Identify which cell holds the provided text, then report its [X, Y] central coordinate. 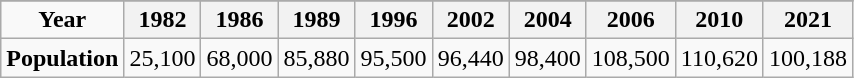
85,880 [316, 58]
95,500 [394, 58]
68,000 [240, 58]
100,188 [808, 58]
2002 [470, 20]
2004 [548, 20]
25,100 [162, 58]
Population [62, 58]
1986 [240, 20]
2021 [808, 20]
2010 [719, 20]
110,620 [719, 58]
108,500 [630, 58]
Year [62, 20]
1996 [394, 20]
1982 [162, 20]
1989 [316, 20]
96,440 [470, 58]
98,400 [548, 58]
2006 [630, 20]
